Scan for the cell matching the given text and deliver its [X, Y] coordinate at center. 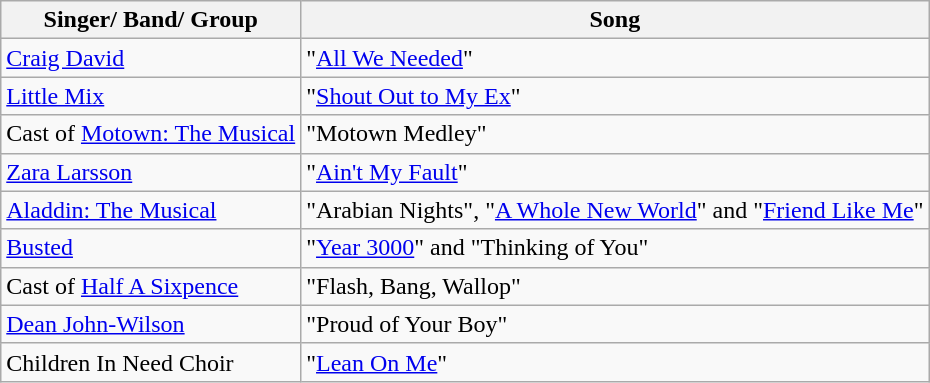
Busted [151, 248]
"Flash, Bang, Wallop" [615, 286]
Singer/ Band/ Group [151, 20]
"Year 3000" and "Thinking of You" [615, 248]
Song [615, 20]
Little Mix [151, 96]
Cast of Half A Sixpence [151, 286]
"Motown Medley" [615, 134]
"Lean On Me" [615, 362]
Dean John-Wilson [151, 324]
"Arabian Nights", "A Whole New World" and "Friend Like Me" [615, 210]
"All We Needed" [615, 58]
Aladdin: The Musical [151, 210]
"Shout Out to My Ex" [615, 96]
Cast of Motown: The Musical [151, 134]
"Ain't My Fault" [615, 172]
Craig David [151, 58]
"Proud of Your Boy" [615, 324]
Children In Need Choir [151, 362]
Zara Larsson [151, 172]
